Pinpoint the cell where the given text exists, returning its [x, y] midpoint coordinate. 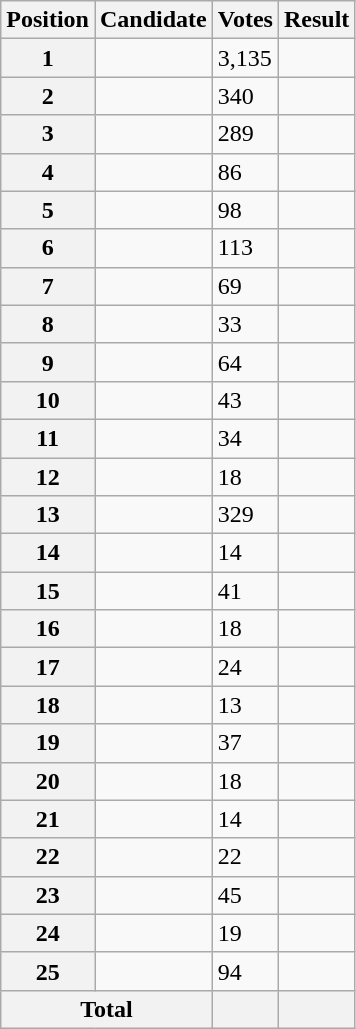
1 [48, 58]
Votes [245, 20]
33 [245, 324]
340 [245, 96]
289 [245, 134]
3 [48, 134]
Result [316, 20]
2 [48, 96]
Total [107, 1009]
9 [48, 362]
34 [245, 438]
41 [245, 591]
Candidate [153, 20]
23 [48, 895]
43 [245, 400]
25 [48, 971]
94 [245, 971]
17 [48, 667]
4 [48, 172]
5 [48, 210]
12 [48, 477]
21 [48, 819]
20 [48, 781]
113 [245, 248]
15 [48, 591]
10 [48, 400]
7 [48, 286]
86 [245, 172]
16 [48, 629]
3,135 [245, 58]
37 [245, 743]
8 [48, 324]
64 [245, 362]
329 [245, 515]
6 [48, 248]
45 [245, 895]
11 [48, 438]
98 [245, 210]
69 [245, 286]
Position [48, 20]
